Pinpoint the cell where the given text exists, returning its (X, Y) midpoint coordinate. 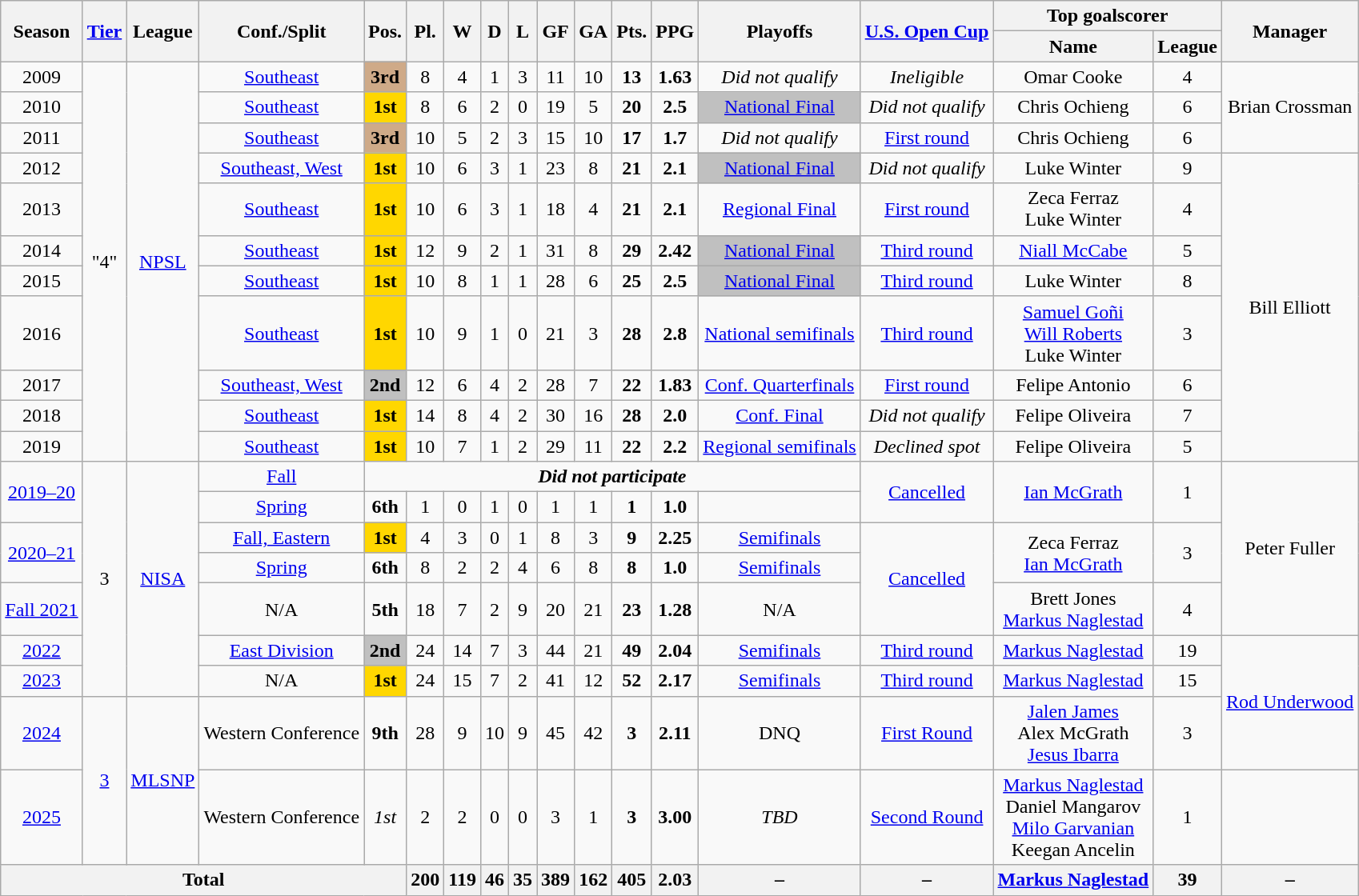
1.83 (675, 385)
Season (42, 31)
Samuel Goñi Will Roberts Luke Winter (1073, 333)
2024 (42, 733)
Pts. (632, 31)
DNQ (780, 733)
Regional semifinals (780, 446)
Brett Jones Markus Naglestad (1073, 610)
NISA (163, 579)
National semifinals (780, 333)
41 (555, 681)
49 (632, 650)
2.11 (675, 733)
2022 (42, 650)
16 (594, 415)
Felipe Antonio (1073, 385)
East Division (282, 650)
Zeca Ferraz Luke Winter (1073, 210)
TBD (780, 818)
"4" (104, 262)
Second Round (927, 818)
Fall, Eastern (282, 538)
2.17 (675, 681)
Playoffs (780, 31)
W (463, 31)
Pos. (386, 31)
Conf./Split (282, 31)
42 (594, 733)
PPG (675, 31)
Conf. Quarterfinals (780, 385)
3.00 (675, 818)
31 (555, 250)
5th (386, 610)
Declined spot (927, 446)
Did not participate (613, 477)
2013 (42, 210)
2019–20 (42, 492)
13 (632, 77)
35 (523, 880)
Peter Fuller (1289, 549)
2020–21 (42, 553)
Name (1073, 46)
Fall (282, 477)
MLSNP (163, 781)
1.63 (675, 77)
162 (594, 880)
1.7 (675, 138)
39 (1188, 880)
Top goalscorer (1108, 16)
44 (555, 650)
NPSL (163, 262)
Regional Final (780, 210)
2009 (42, 77)
Bill Elliott (1289, 307)
9th (386, 733)
2016 (42, 333)
2.8 (675, 333)
GA (594, 31)
45 (555, 733)
2.0 (675, 415)
GF (555, 31)
405 (632, 880)
17 (632, 138)
L (523, 31)
2019 (42, 446)
Markus Naglestad Daniel Mangarov Milo Garvanian Keegan Ancelin (1073, 818)
2015 (42, 281)
30 (555, 415)
D (495, 31)
Rod Underwood (1289, 702)
2018 (42, 415)
2023 (42, 681)
200 (426, 880)
119 (463, 880)
2010 (42, 107)
Pl. (426, 31)
2025 (42, 818)
2014 (42, 250)
First Round (927, 733)
52 (632, 681)
2.42 (675, 250)
1.28 (675, 610)
Tier (104, 31)
2011 (42, 138)
Total (203, 880)
2.03 (675, 880)
Brian Crossman (1289, 107)
2.2 (675, 446)
Conf. Final (780, 415)
46 (495, 880)
Omar Cooke (1073, 77)
Ineligible (927, 77)
Fall 2021 (42, 610)
2.04 (675, 650)
Ian McGrath (1073, 492)
25 (632, 281)
2.25 (675, 538)
2017 (42, 385)
Niall McCabe (1073, 250)
2012 (42, 168)
389 (555, 880)
Zeca Ferraz Ian McGrath (1073, 553)
U.S. Open Cup (927, 31)
Jalen James Alex McGrath Jesus Ibarra (1073, 733)
Manager (1289, 31)
